Find where the given text appears and provide that cell's center as (X, Y) coordinate. 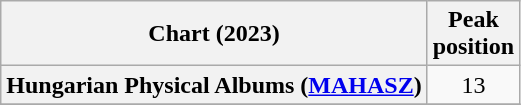
13 (473, 85)
Peakposition (473, 34)
Chart (2023) (214, 34)
Hungarian Physical Albums (MAHASZ) (214, 85)
